Provide the [X, Y] coordinate of the cell's center where the given text is located.  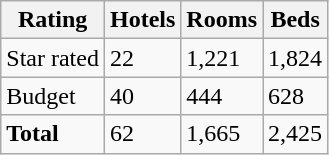
1,824 [296, 58]
1,665 [222, 134]
22 [142, 58]
Rooms [222, 20]
Star rated [53, 58]
Beds [296, 20]
628 [296, 96]
Budget [53, 96]
Hotels [142, 20]
Total [53, 134]
62 [142, 134]
1,221 [222, 58]
444 [222, 96]
2,425 [296, 134]
Rating [53, 20]
40 [142, 96]
